Return [x, y] of the center of cell containing provided text 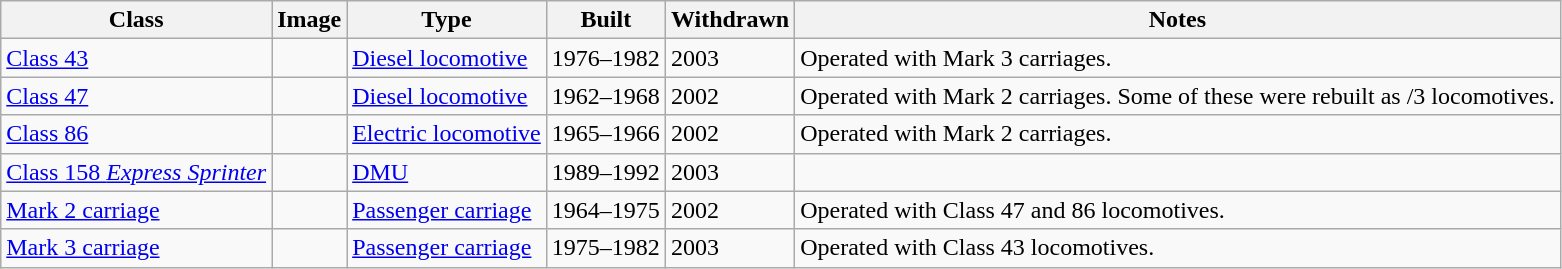
Withdrawn [730, 20]
Type [447, 20]
Class 47 [136, 96]
DMU [447, 172]
Electric locomotive [447, 134]
Image [310, 20]
1965–1966 [606, 134]
Built [606, 20]
Class 158 Express Sprinter [136, 172]
1964–1975 [606, 210]
1975–1982 [606, 248]
Mark 3 carriage [136, 248]
Class 86 [136, 134]
1976–1982 [606, 58]
Notes [1178, 20]
Class 43 [136, 58]
Operated with Class 47 and 86 locomotives. [1178, 210]
Class [136, 20]
Operated with Mark 2 carriages. Some of these were rebuilt as /3 locomotives. [1178, 96]
1989–1992 [606, 172]
Operated with Class 43 locomotives. [1178, 248]
Operated with Mark 3 carriages. [1178, 58]
Operated with Mark 2 carriages. [1178, 134]
Mark 2 carriage [136, 210]
1962–1968 [606, 96]
